Pinpoint the cell where the given text exists, returning its [x, y] midpoint coordinate. 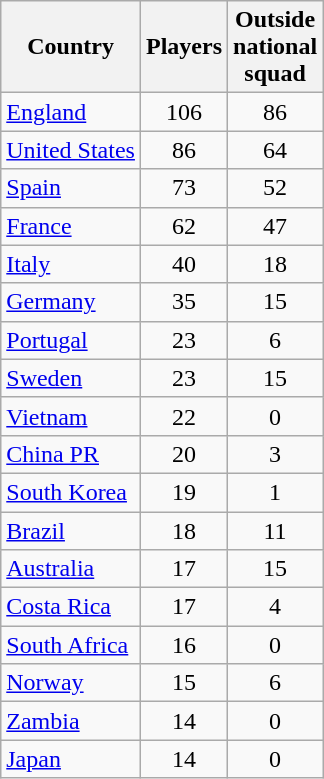
Norway [71, 683]
France [71, 226]
64 [276, 150]
United States [71, 150]
Portugal [71, 340]
35 [184, 302]
Country [71, 47]
Australia [71, 569]
South Africa [71, 645]
11 [276, 531]
47 [276, 226]
Outsidenationalsquad [276, 47]
Zambia [71, 721]
16 [184, 645]
40 [184, 264]
19 [184, 492]
Vietnam [71, 416]
62 [184, 226]
Players [184, 47]
South Korea [71, 492]
Sweden [71, 378]
73 [184, 188]
1 [276, 492]
3 [276, 454]
Spain [71, 188]
Japan [71, 759]
China PR [71, 454]
22 [184, 416]
106 [184, 112]
Brazil [71, 531]
England [71, 112]
Italy [71, 264]
4 [276, 607]
Costa Rica [71, 607]
52 [276, 188]
Germany [71, 302]
20 [184, 454]
